Provide the (x, y) coordinate of the cell's center where the given text is located.  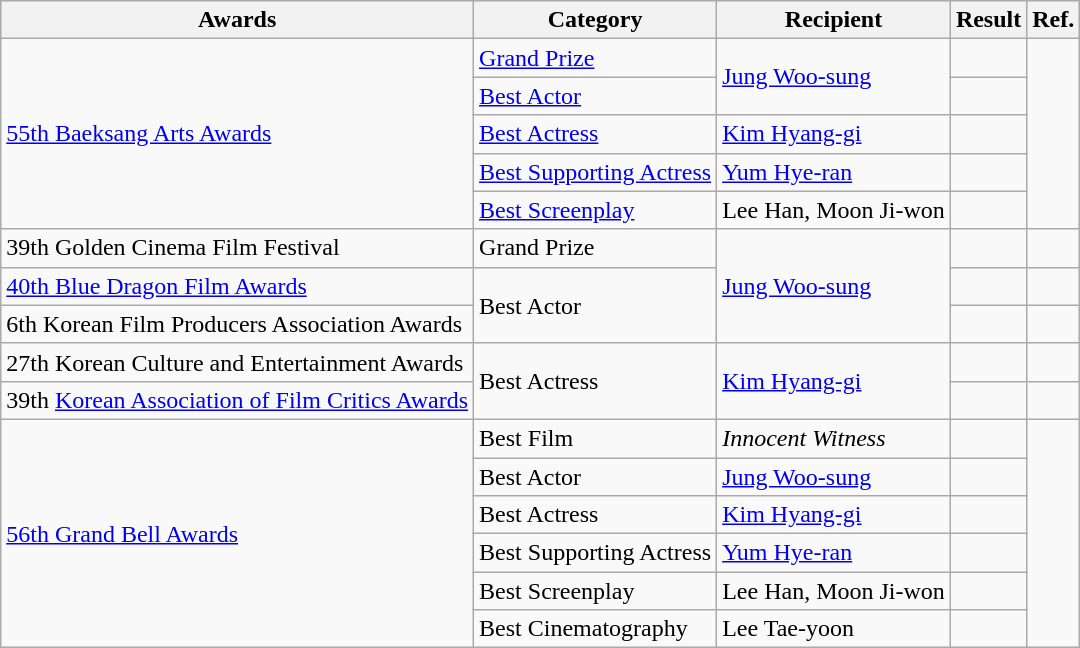
Awards (238, 20)
Ref. (1054, 20)
6th Korean Film Producers Association Awards (238, 324)
56th Grand Bell Awards (238, 533)
Category (596, 20)
39th Korean Association of Film Critics Awards (238, 400)
Best Film (596, 438)
Innocent Witness (834, 438)
40th Blue Dragon Film Awards (238, 286)
39th Golden Cinema Film Festival (238, 248)
Result (988, 20)
Recipient (834, 20)
Best Cinematography (596, 629)
Lee Tae-yoon (834, 629)
55th Baeksang Arts Awards (238, 134)
27th Korean Culture and Entertainment Awards (238, 362)
